Locate the cell with the specified text and output its (X, Y) center coordinate. 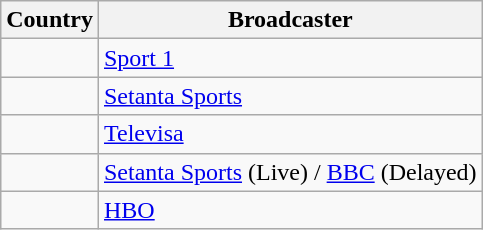
Country (50, 20)
Broadcaster (290, 20)
Sport 1 (290, 58)
Setanta Sports (290, 96)
Televisa (290, 134)
HBO (290, 210)
Setanta Sports (Live) / BBC (Delayed) (290, 172)
